Find where the given text appears and provide that cell's center as [x, y] coordinate. 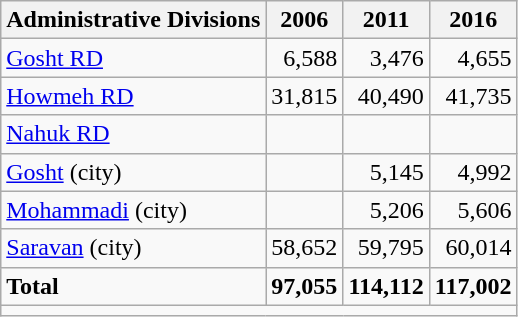
3,476 [386, 58]
5,145 [386, 172]
58,652 [304, 248]
Total [134, 286]
2011 [386, 20]
40,490 [386, 96]
59,795 [386, 248]
Gosht RD [134, 58]
41,735 [473, 96]
5,206 [386, 210]
Administrative Divisions [134, 20]
5,606 [473, 210]
6,588 [304, 58]
31,815 [304, 96]
Saravan (city) [134, 248]
Nahuk RD [134, 134]
97,055 [304, 286]
Howmeh RD [134, 96]
Mohammadi (city) [134, 210]
2016 [473, 20]
2006 [304, 20]
Gosht (city) [134, 172]
4,992 [473, 172]
114,112 [386, 286]
60,014 [473, 248]
117,002 [473, 286]
4,655 [473, 58]
